For the text-containing cell, return its midpoint in [X, Y] coordinate format. 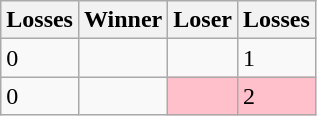
2 [277, 96]
Winner [122, 20]
Loser [203, 20]
1 [277, 58]
